Search for the cell housing the specified text and yield its [x, y] center coordinate. 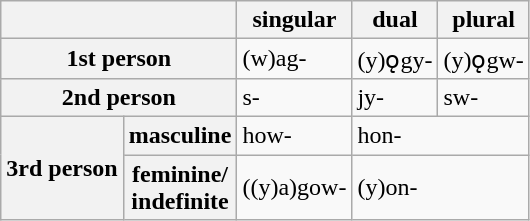
hon- [440, 135]
3rd person [62, 168]
masculine [180, 135]
feminine/indefinite [180, 186]
1st person [119, 59]
2nd person [119, 97]
(y)on- [440, 186]
jy- [395, 97]
((y)a)gow- [294, 186]
dual [395, 20]
how- [294, 135]
(y)ǫgy- [395, 59]
plural [484, 20]
(y)ǫgw- [484, 59]
(w)ag- [294, 59]
sw- [484, 97]
singular [294, 20]
s- [294, 97]
